Pinpoint the cell where the given text exists, returning its [X, Y] midpoint coordinate. 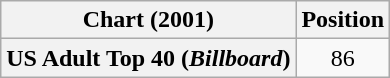
Position [343, 20]
Chart (2001) [148, 20]
US Adult Top 40 (Billboard) [148, 58]
86 [343, 58]
